Locate the cell with the specified text and output its (X, Y) center coordinate. 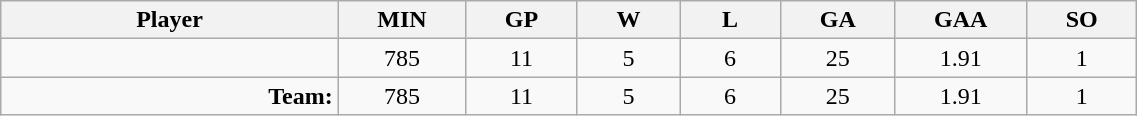
GAA (961, 20)
MIN (402, 20)
W (628, 20)
GA (838, 20)
SO (1081, 20)
L (730, 20)
Player (170, 20)
GP (522, 20)
Team: (170, 96)
